Determine the (x, y) coordinate at the center of the cell enclosing the given text.  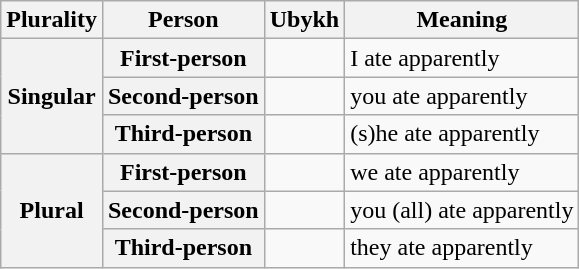
Ubykh (304, 20)
Meaning (462, 20)
Person (183, 20)
you ate apparently (462, 96)
they ate apparently (462, 248)
you (all) ate apparently (462, 210)
Plural (52, 210)
Plurality (52, 20)
Singular (52, 96)
(s)he ate apparently (462, 134)
I ate apparently (462, 58)
we ate apparently (462, 172)
